Identify which cell holds the provided text, then report its [x, y] central coordinate. 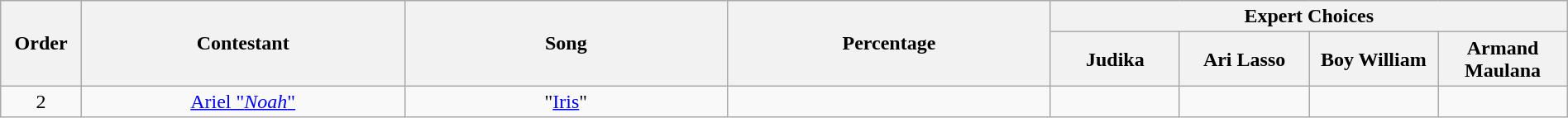
Judika [1115, 59]
"Iris" [566, 101]
Armand Maulana [1503, 59]
Percentage [890, 43]
Boy William [1374, 59]
Expert Choices [1308, 17]
Order [41, 43]
Song [566, 43]
2 [41, 101]
Ari Lasso [1244, 59]
Ariel "Noah" [243, 101]
Contestant [243, 43]
